Return (X, Y) of the center of cell containing provided text 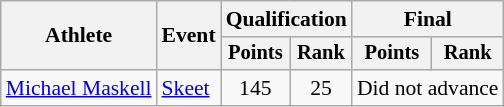
Michael Maskell (79, 88)
25 (321, 88)
Did not advance (428, 88)
Athlete (79, 36)
Skeet (189, 88)
Qualification (286, 19)
Event (189, 36)
Final (428, 19)
145 (256, 88)
